Return [x, y] of the center of cell containing provided text 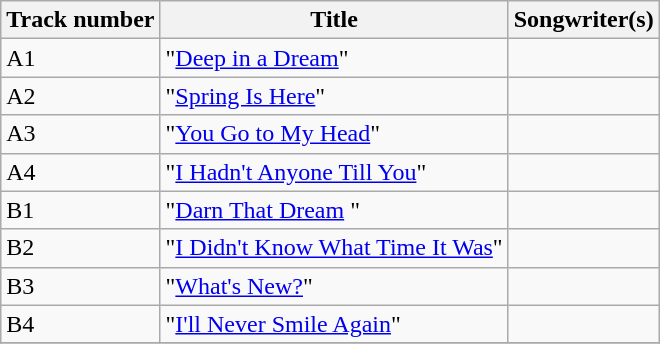
A4 [80, 172]
B1 [80, 210]
A2 [80, 96]
Track number [80, 20]
"I Hadn't Anyone Till You" [334, 172]
B2 [80, 248]
A1 [80, 58]
Songwriter(s) [584, 20]
Title [334, 20]
"Deep in a Dream" [334, 58]
"Spring Is Here" [334, 96]
"I Didn't Know What Time It Was" [334, 248]
B4 [80, 324]
"I'll Never Smile Again" [334, 324]
"You Go to My Head" [334, 134]
A3 [80, 134]
B3 [80, 286]
"What's New?" [334, 286]
"Darn That Dream " [334, 210]
